Capture the cell that displays the provided text and extract its [X, Y] central coordinate. 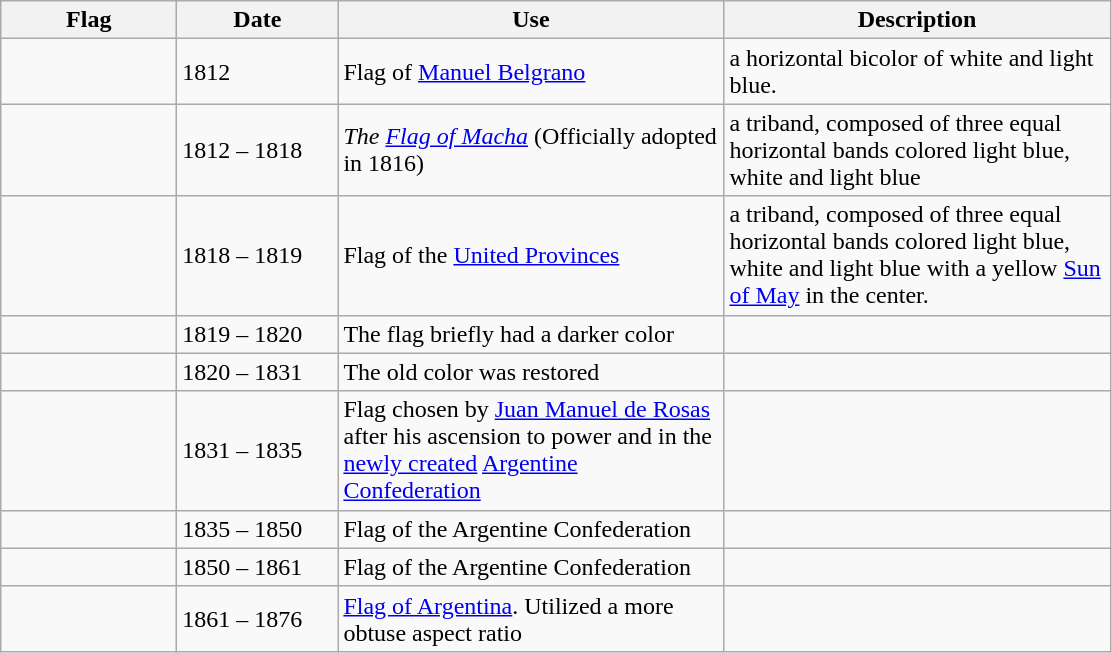
Description [917, 20]
The flag briefly had a darker color [531, 334]
Flag of the United Provinces [531, 256]
Date [258, 20]
1835 – 1850 [258, 529]
Flag of Manuel Belgrano [531, 72]
1812 – 1818 [258, 150]
Flag chosen by Juan Manuel de Rosas after his ascension to power and in the newly created Argentine Confederation [531, 450]
a triband, composed of three equal horizontal bands colored light blue, white and light blue with a yellow Sun of May in the center. [917, 256]
Flag [89, 20]
1819 – 1820 [258, 334]
The Flag of Macha (Officially adopted in 1816) [531, 150]
1812 [258, 72]
Flag of Argentina. Utilized a more obtuse aspect ratio [531, 618]
1820 – 1831 [258, 372]
1850 – 1861 [258, 567]
a horizontal bicolor of white and light blue. [917, 72]
1818 – 1819 [258, 256]
1861 – 1876 [258, 618]
a triband, composed of three equal horizontal bands colored light blue, white and light blue [917, 150]
The old color was restored [531, 372]
1831 – 1835 [258, 450]
Use [531, 20]
